Provide the (X, Y) coordinate of the cell's center where the given text is located.  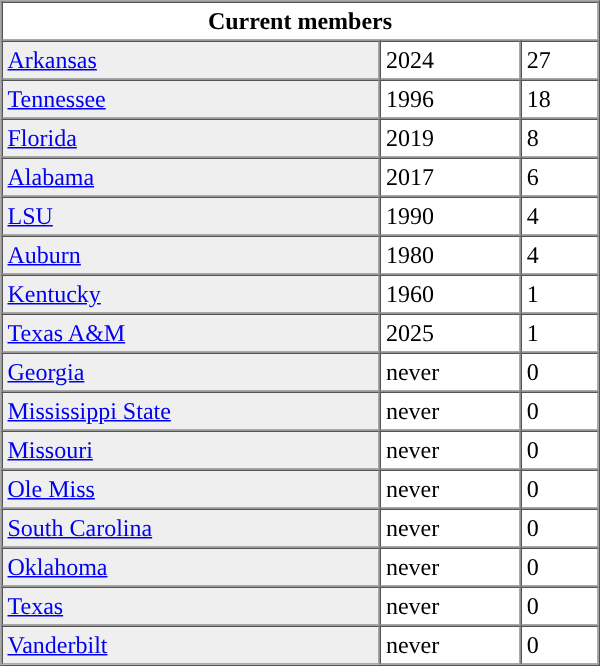
2025 (450, 334)
27 (560, 60)
Missouri (191, 450)
2017 (450, 178)
South Carolina (191, 528)
Georgia (191, 372)
Oklahoma (191, 568)
8 (560, 138)
Auburn (191, 256)
Texas (191, 606)
Alabama (191, 178)
6 (560, 178)
18 (560, 100)
2024 (450, 60)
1990 (450, 216)
LSU (191, 216)
Current members (300, 22)
Kentucky (191, 294)
Mississippi State (191, 412)
Arkansas (191, 60)
Vanderbilt (191, 646)
2019 (450, 138)
Ole Miss (191, 490)
Florida (191, 138)
1996 (450, 100)
Texas A&M (191, 334)
1980 (450, 256)
Tennessee (191, 100)
1960 (450, 294)
